Extract the (X, Y) coordinate from the center of the cell holding the provided text.  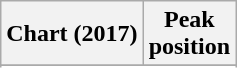
Chart (2017) (72, 34)
Peakposition (189, 34)
